Search for the cell housing the specified text and yield its [X, Y] center coordinate. 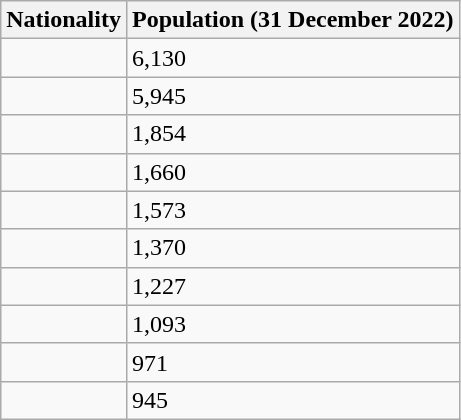
6,130 [292, 58]
5,945 [292, 96]
1,093 [292, 324]
1,370 [292, 248]
1,227 [292, 286]
Nationality [64, 20]
Population (31 December 2022) [292, 20]
945 [292, 400]
1,660 [292, 172]
1,573 [292, 210]
971 [292, 362]
1,854 [292, 134]
